Locate the cell with the specified text and output its [x, y] center coordinate. 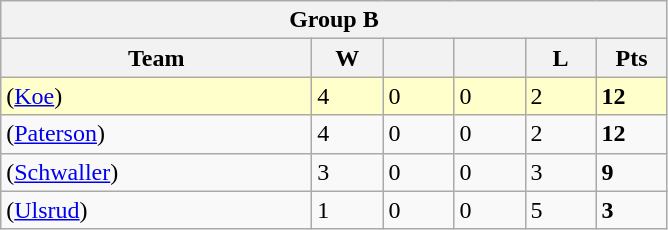
Pts [632, 58]
9 [632, 172]
5 [560, 210]
(Koe) [156, 96]
1 [348, 210]
L [560, 58]
(Paterson) [156, 134]
Team [156, 58]
(Ulsrud) [156, 210]
(Schwaller) [156, 172]
Group B [334, 20]
W [348, 58]
